Identify which cell holds the provided text, then report its (X, Y) central coordinate. 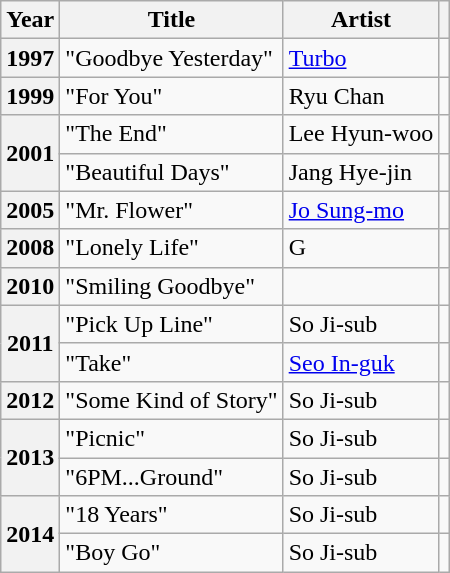
2010 (30, 286)
Jo Sung-mo (361, 210)
2008 (30, 248)
2014 (30, 534)
1999 (30, 96)
"Mr. Flower" (172, 210)
Jang Hye-jin (361, 172)
"Some Kind of Story" (172, 400)
1997 (30, 58)
Title (172, 20)
"18 Years" (172, 515)
"Boy Go" (172, 553)
"Goodbye Yesterday" (172, 58)
"Lonely Life" (172, 248)
"Smiling Goodbye" (172, 286)
"Take" (172, 362)
2013 (30, 457)
2011 (30, 343)
Seo In-guk (361, 362)
"The End" (172, 134)
2012 (30, 400)
"Beautiful Days" (172, 172)
Turbo (361, 58)
"Picnic" (172, 438)
2001 (30, 153)
Ryu Chan (361, 96)
"Pick Up Line" (172, 324)
Lee Hyun-woo (361, 134)
Artist (361, 20)
"For You" (172, 96)
"6PM...Ground" (172, 477)
G (361, 248)
Year (30, 20)
2005 (30, 210)
